Scan for the cell matching the given text and deliver its (X, Y) coordinate at center. 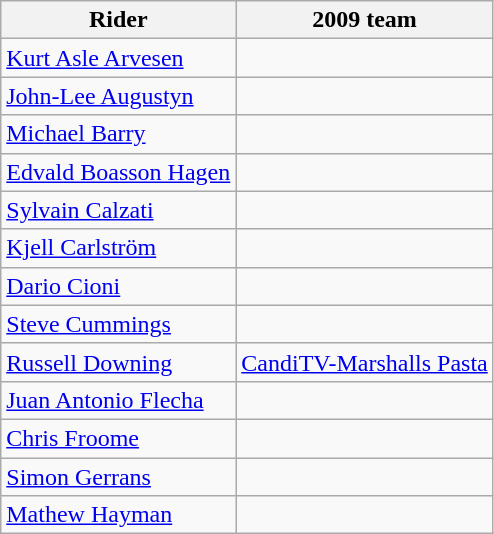
Sylvain Calzati (118, 210)
Juan Antonio Flecha (118, 400)
Russell Downing (118, 362)
Dario Cioni (118, 286)
Steve Cummings (118, 324)
Edvald Boasson Hagen (118, 172)
Mathew Hayman (118, 515)
John-Lee Augustyn (118, 96)
CandiTV-Marshalls Pasta (364, 362)
2009 team (364, 20)
Chris Froome (118, 438)
Kurt Asle Arvesen (118, 58)
Michael Barry (118, 134)
Rider (118, 20)
Simon Gerrans (118, 477)
Kjell Carlström (118, 248)
